Return the (X, Y) coordinate for the center point of the cell that contains the specified text.  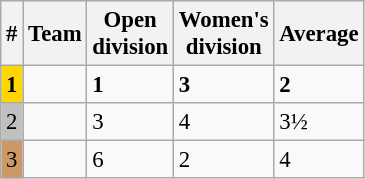
Team (55, 34)
Women'sdivision (224, 34)
# (12, 34)
Opendivision (130, 34)
Average (319, 34)
3½ (319, 122)
6 (130, 160)
